Return the (x, y) coordinate for the center point of the cell that contains the specified text.  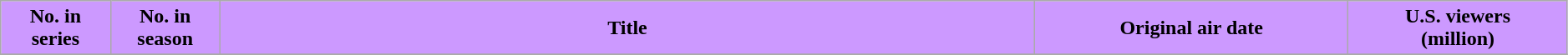
Original air date (1191, 28)
U.S. viewers(million) (1459, 28)
No. inseason (165, 28)
Title (627, 28)
No. inseries (55, 28)
